Locate the cell with the specified text and output its (x, y) center coordinate. 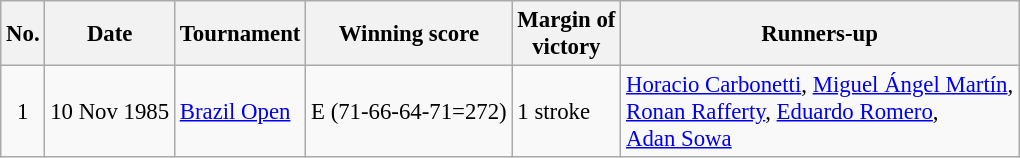
1 (23, 112)
10 Nov 1985 (110, 112)
Runners-up (820, 34)
Brazil Open (240, 112)
Tournament (240, 34)
Margin ofvictory (566, 34)
1 stroke (566, 112)
E (71-66-64-71=272) (409, 112)
Horacio Carbonetti, Miguel Ángel Martín, Ronan Rafferty, Eduardo Romero, Adan Sowa (820, 112)
Winning score (409, 34)
No. (23, 34)
Date (110, 34)
